Scan for the cell matching the given text and deliver its (X, Y) coordinate at center. 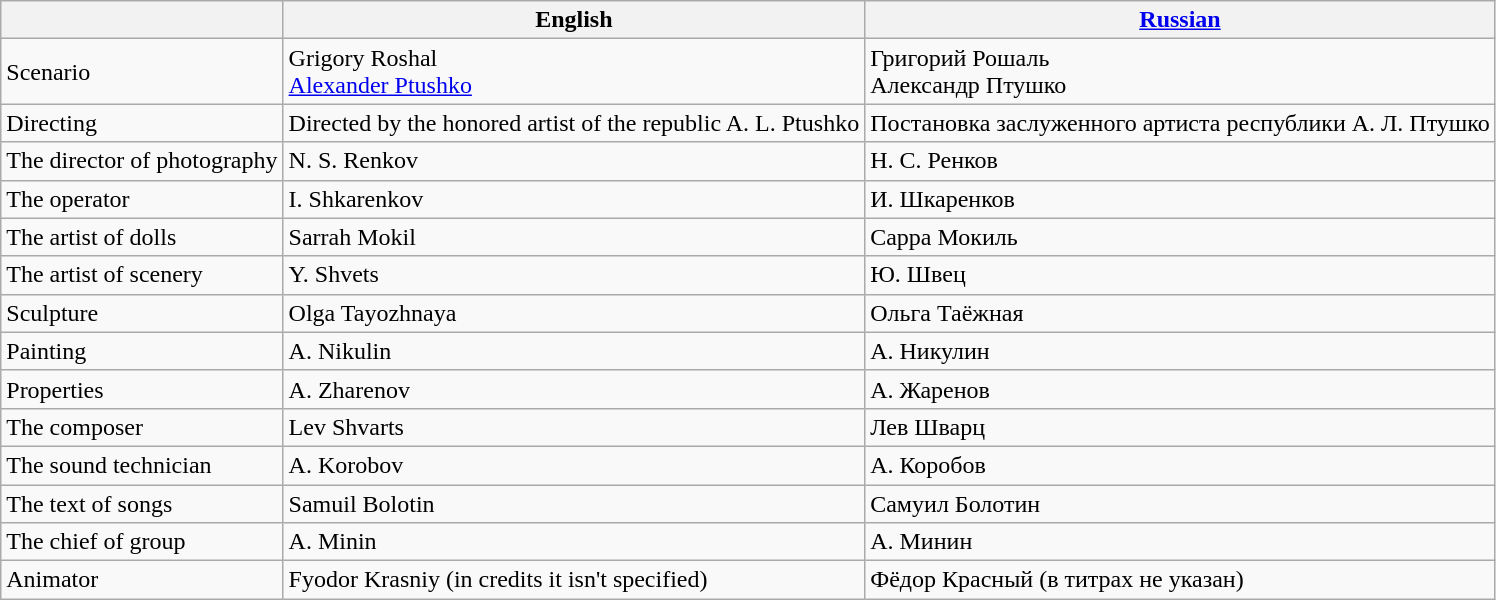
Ю. Швец (1180, 275)
The director of photography (142, 161)
Самуил Болотин (1180, 503)
Properties (142, 389)
The chief of group (142, 542)
Russian (1180, 20)
Painting (142, 351)
Directed by the honored artist of the republic A. L. Ptushko (574, 123)
Sarrah Mokil (574, 237)
A. Zharenov (574, 389)
A. Nikulin (574, 351)
A. Korobov (574, 465)
A. Minin (574, 542)
И. Шкаренков (1180, 199)
Grigory Roshal Alexander Ptushko (574, 72)
Фёдор Красный (в титрах не указан) (1180, 580)
Ольга Таёжная (1180, 313)
Samuil Bolotin (574, 503)
Lev Shvarts (574, 427)
А. Жаренов (1180, 389)
Н. С. Ренков (1180, 161)
Directing (142, 123)
Scenario (142, 72)
А. Коробов (1180, 465)
The sound technician (142, 465)
Sculpture (142, 313)
N. S. Renkov (574, 161)
Animator (142, 580)
Y. Shvets (574, 275)
The text of songs (142, 503)
The composer (142, 427)
А. Минин (1180, 542)
Григорий Рошаль Александр Птушко (1180, 72)
Olga Tayozhnaya (574, 313)
Сарра Мокиль (1180, 237)
Лев Шварц (1180, 427)
English (574, 20)
I. Shkarenkov (574, 199)
The artist of dolls (142, 237)
А. Никулин (1180, 351)
The operator (142, 199)
Fyodor Krasniy (in credits it isn't specified) (574, 580)
The artist of scenery (142, 275)
Постановка заслуженного артиста республики А. Л. Птушко (1180, 123)
